Output the [x, y] coordinate of the center of the cell containing the given text.  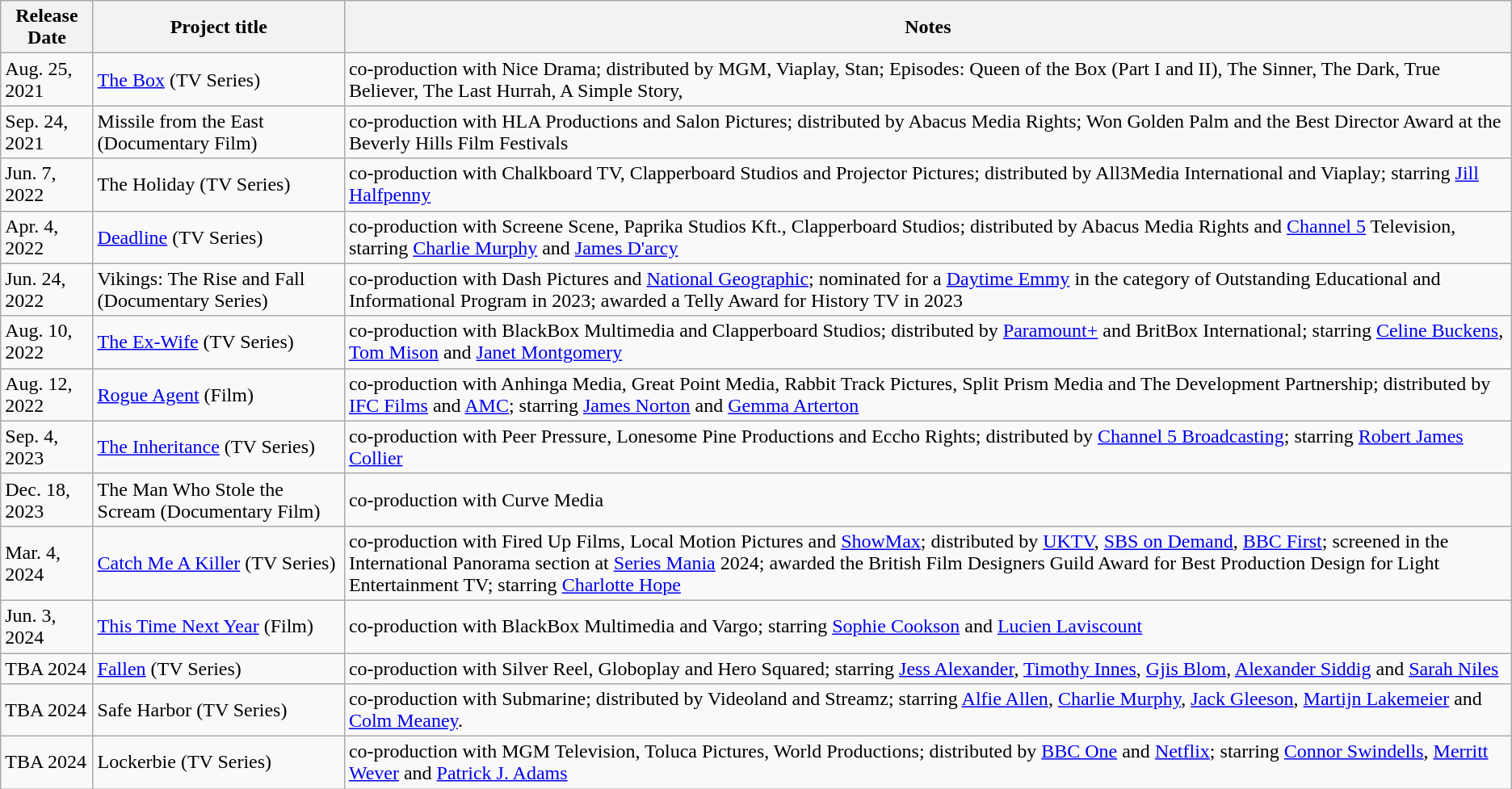
Lockerbie (TV Series) [218, 762]
co-production with Curve Media [927, 499]
Jun. 7, 2022 [47, 184]
Sep. 24, 2021 [47, 132]
Notes [927, 27]
Vikings: The Rise and Fall (Documentary Series) [218, 289]
Aug. 10, 2022 [47, 342]
Jun. 3, 2024 [47, 627]
Mar. 4, 2024 [47, 563]
The Holiday (TV Series) [218, 184]
Catch Me A Killer (TV Series) [218, 563]
The Man Who Stole the Scream (Documentary Film) [218, 499]
Safe Harbor (TV Series) [218, 711]
Aug. 25, 2021 [47, 79]
co-production with Silver Reel, Globoplay and Hero Squared; starring Jess Alexander, Timothy Innes, Gjis Blom, Alexander Siddig and Sarah Niles [927, 668]
Rogue Agent (Film) [218, 394]
co-production with Peer Pressure, Lonesome Pine Productions and Eccho Rights; distributed by Channel 5 Broadcasting; starring Robert James Collier [927, 447]
Release Date [47, 27]
The Ex-Wife (TV Series) [218, 342]
Missile from the East (Documentary Film) [218, 132]
Fallen (TV Series) [218, 668]
The Inheritance (TV Series) [218, 447]
Apr. 4, 2022 [47, 237]
Sep. 4, 2023 [47, 447]
Jun. 24, 2022 [47, 289]
Dec. 18, 2023 [47, 499]
Deadline (TV Series) [218, 237]
This Time Next Year (Film) [218, 627]
Project title [218, 27]
Aug. 12, 2022 [47, 394]
The Box (TV Series) [218, 79]
co-production with BlackBox Multimedia and Vargo; starring Sophie Cookson and Lucien Laviscount [927, 627]
